Provide the (X, Y) coordinate of the cell's center where the given text is located.  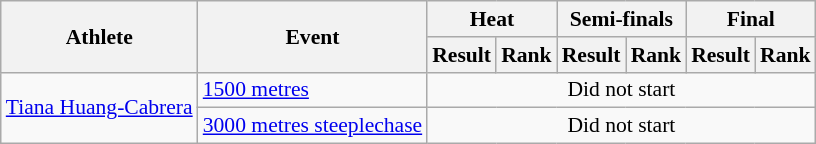
Semi-finals (622, 19)
3000 metres steeplechase (313, 126)
1500 metres (313, 90)
Athlete (100, 36)
Final (750, 19)
Heat (492, 19)
Event (313, 36)
Tiana Huang-Cabrera (100, 108)
